From the cell containing the given text, extract its center point as [x, y] coordinate. 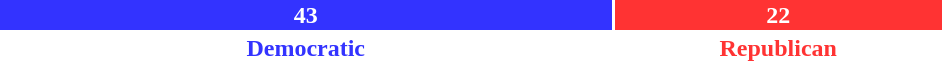
22 [778, 15]
43 [306, 15]
